Return [x, y] of the center of cell containing provided text 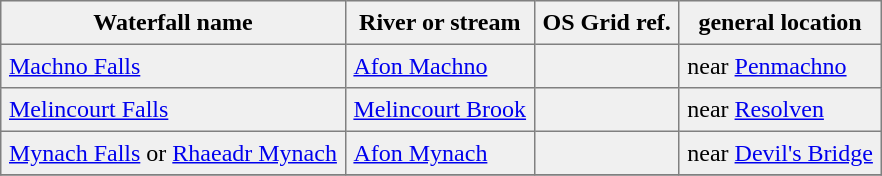
River or stream [440, 23]
general location [780, 23]
OS Grid ref. [606, 23]
Afon Mynach [440, 153]
Waterfall name [173, 23]
Melincourt Falls [173, 110]
Machno Falls [173, 66]
near Resolven [780, 110]
Afon Machno [440, 66]
near Devil's Bridge [780, 153]
Mynach Falls or Rhaeadr Mynach [173, 153]
near Penmachno [780, 66]
Melincourt Brook [440, 110]
